Return [x, y] of the center of cell containing provided text 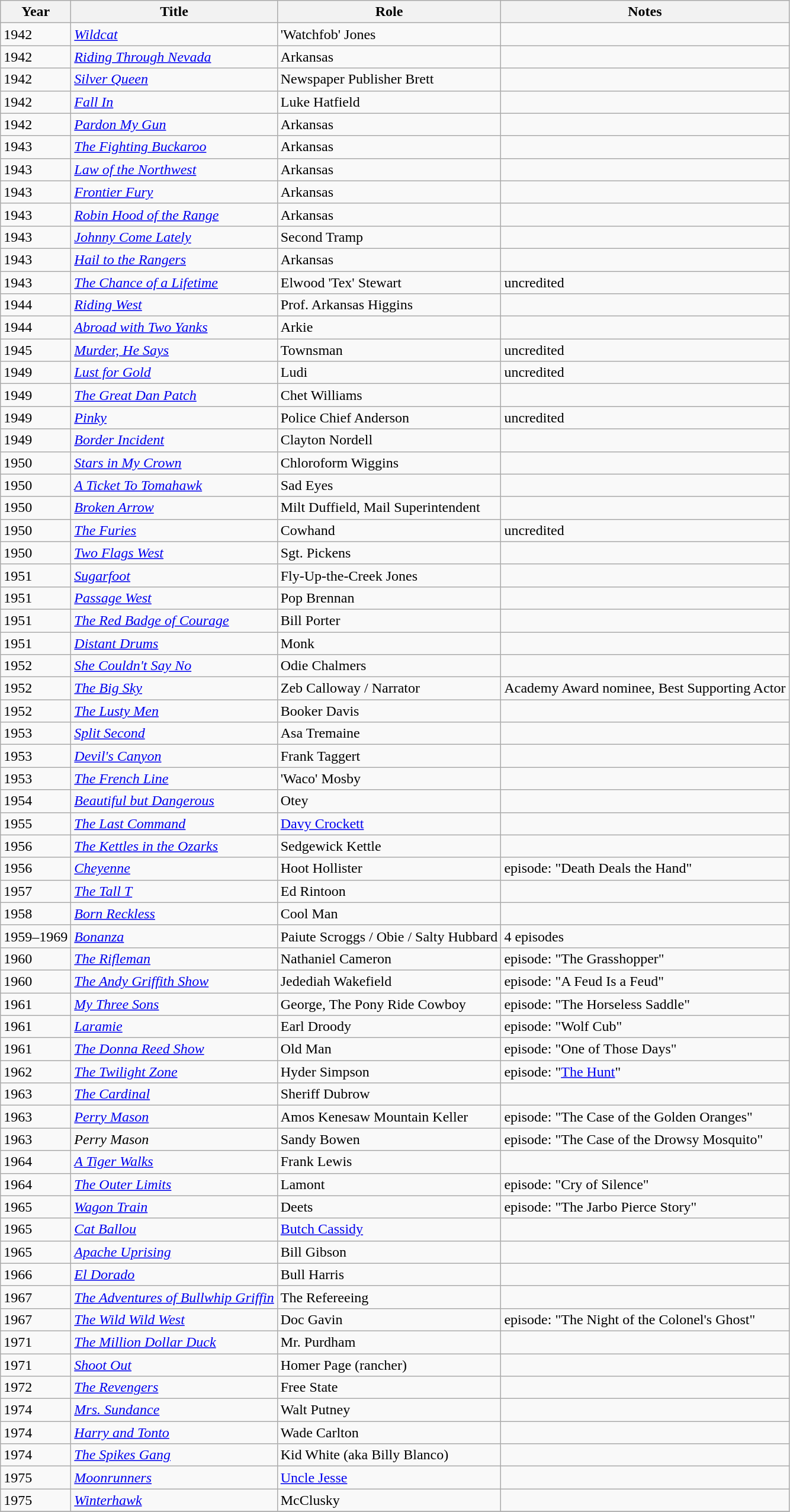
Distant Drums [174, 643]
Sedgewick Kettle [389, 846]
Bull Harris [389, 1274]
Davy Crockett [389, 824]
Amos Kenesaw Mountain Keller [389, 1117]
The Rifleman [174, 959]
Townsman [389, 350]
Notes [645, 12]
The Tall T [174, 891]
Broken Arrow [174, 508]
The Cardinal [174, 1094]
episode: "The Case of the Drowsy Mosquito" [645, 1139]
1966 [36, 1274]
Academy Award nominee, Best Supporting Actor [645, 688]
Doc Gavin [389, 1319]
Bill Gibson [389, 1252]
Clayton Nordell [389, 440]
1962 [36, 1072]
Hyder Simpson [389, 1072]
The Outer Limits [174, 1184]
episode: "Cry of Silence" [645, 1184]
The Million Dollar Duck [174, 1342]
She Couldn't Say No [174, 666]
'Waco' Mosby [389, 779]
Mrs. Sundance [174, 1410]
Hoot Hollister [389, 869]
Luke Hatfield [389, 102]
Milt Duffield, Mail Superintendent [389, 508]
Passage West [174, 598]
Shoot Out [174, 1364]
The French Line [174, 779]
1945 [36, 350]
Cheyenne [174, 869]
Riding West [174, 305]
Sad Eyes [389, 485]
Asa Tremaine [389, 733]
Bill Porter [389, 620]
episode: "The Horseless Saddle" [645, 1004]
1972 [36, 1388]
1954 [36, 801]
Riding Through Nevada [174, 57]
Pardon My Gun [174, 124]
Born Reckless [174, 914]
The Twilight Zone [174, 1072]
The Fighting Buckaroo [174, 147]
Booker Davis [389, 711]
Robin Hood of the Range [174, 214]
Split Second [174, 733]
Wade Carlton [389, 1433]
The Lusty Men [174, 711]
Johnny Come Lately [174, 237]
Frontier Fury [174, 192]
episode: "Death Deals the Hand" [645, 869]
Homer Page (rancher) [389, 1364]
Earl Droody [389, 1027]
Cool Man [389, 914]
Murder, He Says [174, 350]
Title [174, 12]
Silver Queen [174, 79]
Police Chief Anderson [389, 418]
'Watchfob' Jones [389, 34]
Monk [389, 643]
1957 [36, 891]
Border Incident [174, 440]
A Tiger Walks [174, 1162]
Chloroform Wiggins [389, 463]
Sugarfoot [174, 575]
Second Tramp [389, 237]
Cat Ballou [174, 1229]
The Last Command [174, 824]
Cowhand [389, 530]
Laramie [174, 1027]
episode: "The Case of the Golden Oranges" [645, 1117]
McClusky [389, 1500]
Sandy Bowen [389, 1139]
Apache Uprising [174, 1252]
Nathaniel Cameron [389, 959]
Ed Rintoon [389, 891]
Wildcat [174, 34]
The Revengers [174, 1388]
1955 [36, 824]
Uncle Jesse [389, 1478]
Deets [389, 1207]
Fly-Up-the-Creek Jones [389, 575]
Frank Taggert [389, 756]
Winterhawk [174, 1500]
Old Man [389, 1049]
episode: "A Feud Is a Feud" [645, 981]
4 episodes [645, 936]
episode: "The Jarbo Pierce Story" [645, 1207]
Newspaper Publisher Brett [389, 79]
Moonrunners [174, 1478]
Two Flags West [174, 553]
The Great Dan Patch [174, 395]
Sgt. Pickens [389, 553]
1958 [36, 914]
Jedediah Wakefield [389, 981]
Walt Putney [389, 1410]
The Kettles in the Ozarks [174, 846]
El Dorado [174, 1274]
Lust for Gold [174, 373]
Bonanza [174, 936]
My Three Sons [174, 1004]
Devil's Canyon [174, 756]
The Refereeing [389, 1297]
Zeb Calloway / Narrator [389, 688]
The Donna Reed Show [174, 1049]
The Furies [174, 530]
The Chance of a Lifetime [174, 283]
Harry and Tonto [174, 1433]
Year [36, 12]
episode: "One of Those Days" [645, 1049]
The Adventures of Bullwhip Griffin [174, 1297]
Law of the Northwest [174, 169]
Prof. Arkansas Higgins [389, 305]
Abroad with Two Yanks [174, 328]
1959–1969 [36, 936]
Pinky [174, 418]
The Spikes Gang [174, 1455]
Free State [389, 1388]
Ludi [389, 373]
Odie Chalmers [389, 666]
Paiute Scroggs / Obie / Salty Hubbard [389, 936]
Beautiful but Dangerous [174, 801]
The Red Badge of Courage [174, 620]
Arkie [389, 328]
episode: "Wolf Cub" [645, 1027]
George, The Pony Ride Cowboy [389, 1004]
Chet Williams [389, 395]
episode: "The Hunt" [645, 1072]
Role [389, 12]
Pop Brennan [389, 598]
A Ticket To Tomahawk [174, 485]
Hail to the Rangers [174, 260]
Wagon Train [174, 1207]
Stars in My Crown [174, 463]
Kid White (aka Billy Blanco) [389, 1455]
Butch Cassidy [389, 1229]
Elwood 'Tex' Stewart [389, 283]
episode: "The Night of the Colonel's Ghost" [645, 1319]
Frank Lewis [389, 1162]
Mr. Purdham [389, 1342]
The Wild Wild West [174, 1319]
Fall In [174, 102]
Lamont [389, 1184]
The Andy Griffith Show [174, 981]
The Big Sky [174, 688]
episode: "The Grasshopper" [645, 959]
Sheriff Dubrow [389, 1094]
Otey [389, 801]
